Return the [x, y] coordinate for the center point of the cell that contains the specified text.  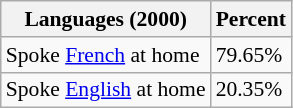
Languages (2000) [106, 19]
20.35% [251, 90]
Spoke French at home [106, 55]
79.65% [251, 55]
Spoke English at home [106, 90]
Percent [251, 19]
